Pinpoint the cell where the given text exists, returning its (x, y) midpoint coordinate. 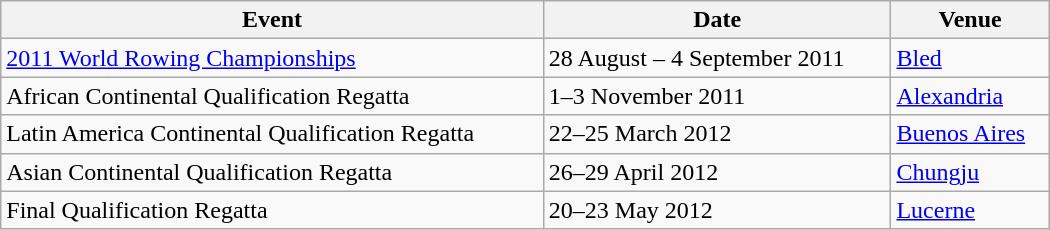
African Continental Qualification Regatta (272, 96)
Chungju (970, 172)
Venue (970, 20)
22–25 March 2012 (717, 134)
Date (717, 20)
1–3 November 2011 (717, 96)
Final Qualification Regatta (272, 210)
Latin America Continental Qualification Regatta (272, 134)
Lucerne (970, 210)
20–23 May 2012 (717, 210)
Event (272, 20)
Alexandria (970, 96)
26–29 April 2012 (717, 172)
Asian Continental Qualification Regatta (272, 172)
Bled (970, 58)
2011 World Rowing Championships (272, 58)
Buenos Aires (970, 134)
28 August – 4 September 2011 (717, 58)
